Detect which cell encompasses the target text, then output its [x, y] center coordinate. 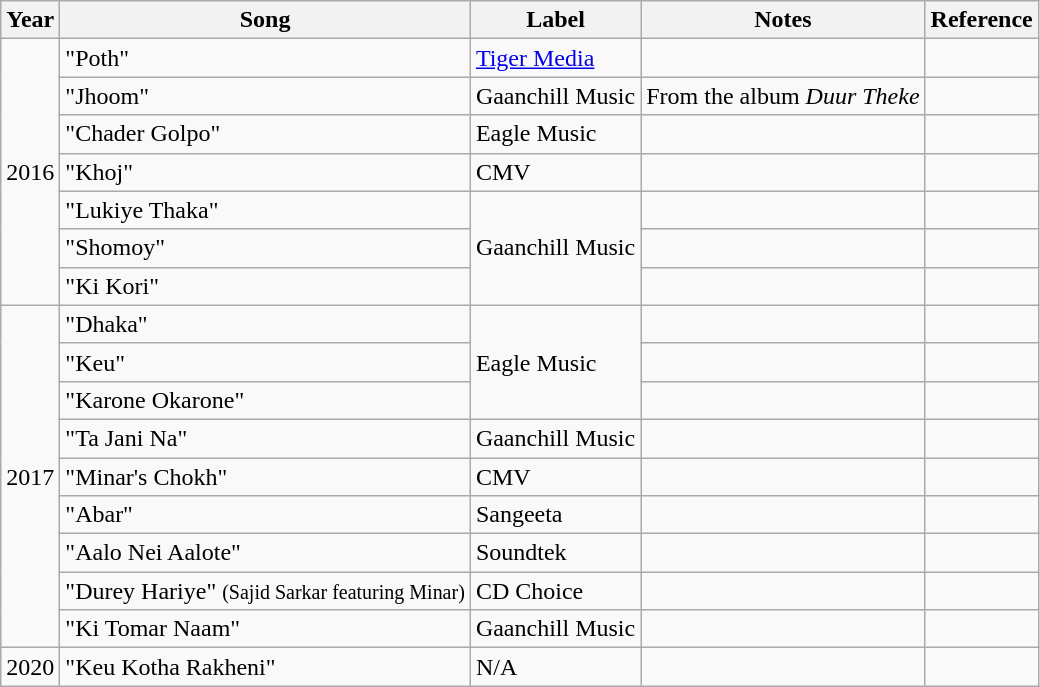
N/A [555, 667]
"Keu" [266, 362]
"Poth" [266, 58]
"Chader Golpo" [266, 134]
"Lukiye Thaka" [266, 210]
2017 [30, 476]
"Ta Jani Na" [266, 438]
2020 [30, 667]
2016 [30, 172]
"Durey Hariye" (Sajid Sarkar featuring Minar) [266, 591]
Sangeeta [555, 515]
Notes [783, 20]
Soundtek [555, 553]
Label [555, 20]
"Jhoom" [266, 96]
"Ki Tomar Naam" [266, 629]
"Keu Kotha Rakheni" [266, 667]
CD Choice [555, 591]
"Minar's Chokh" [266, 477]
"Aalo Nei Aalote" [266, 553]
"Shomoy" [266, 248]
"Abar" [266, 515]
"Ki Kori" [266, 286]
"Khoj" [266, 172]
From the album Duur Theke [783, 96]
"Karone Okarone" [266, 400]
Tiger Media [555, 58]
Year [30, 20]
Reference [982, 20]
Song [266, 20]
"Dhaka" [266, 324]
